Return the (X, Y) coordinate for the center point of the cell that contains the specified text.  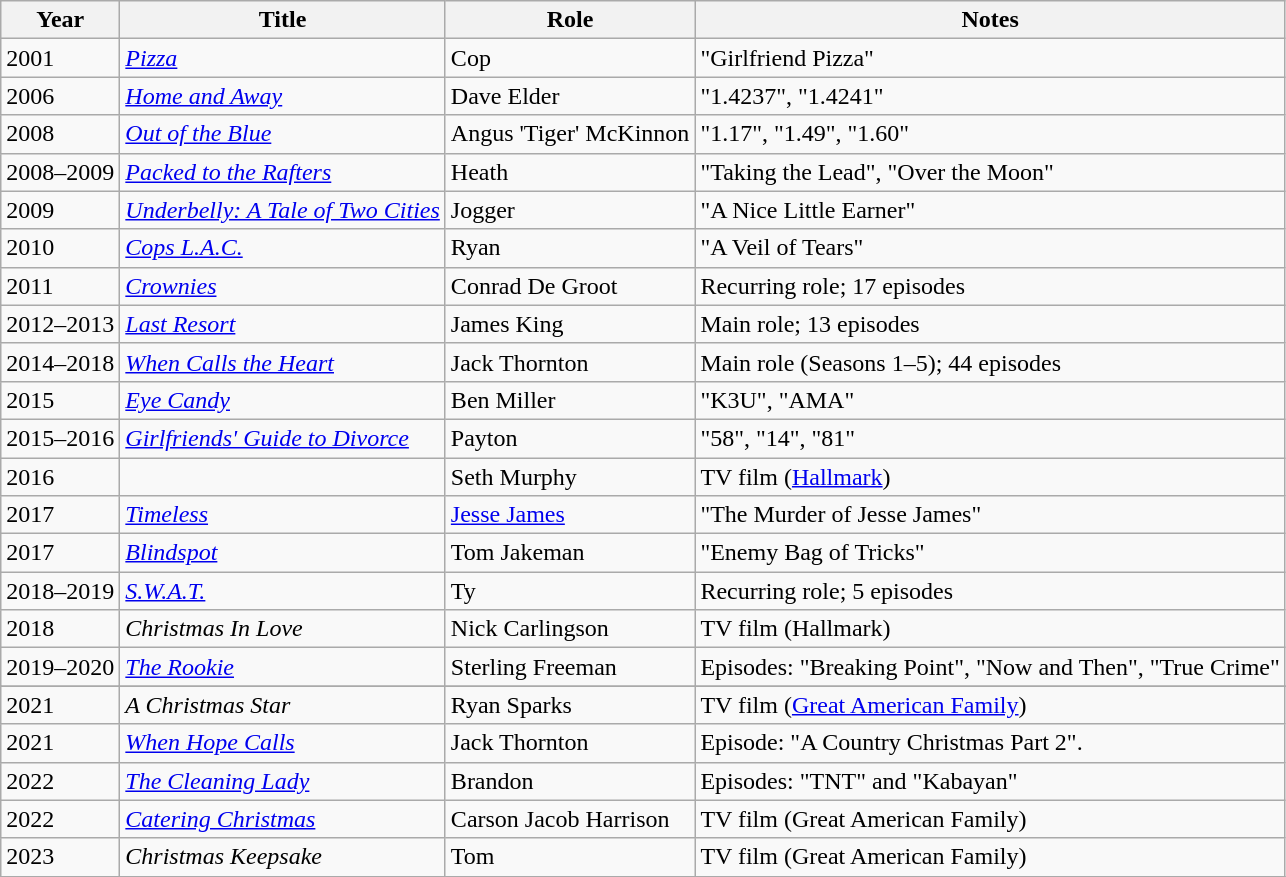
2015 (60, 400)
"K3U", "AMA" (990, 400)
2008 (60, 134)
Eye Candy (283, 400)
Ty (570, 591)
2011 (60, 286)
Underbelly: A Tale of Two Cities (283, 210)
Notes (990, 20)
2010 (60, 248)
2016 (60, 477)
"Enemy Bag of Tricks" (990, 553)
Recurring role; 17 episodes (990, 286)
Angus 'Tiger' McKinnon (570, 134)
Pizza (283, 58)
Year (60, 20)
Out of the Blue (283, 134)
Sterling Freeman (570, 667)
Seth Murphy (570, 477)
Episodes: "TNT" and "Kabayan" (990, 781)
Christmas Keepsake (283, 857)
S.W.A.T. (283, 591)
Ben Miller (570, 400)
When Hope Calls (283, 743)
2014–2018 (60, 362)
Dave Elder (570, 96)
Brandon (570, 781)
Ryan Sparks (570, 705)
Jogger (570, 210)
Tom Jakeman (570, 553)
"Taking the Lead", "Over the Moon" (990, 172)
2009 (60, 210)
Conrad De Groot (570, 286)
Girlfriends' Guide to Divorce (283, 438)
2023 (60, 857)
Payton (570, 438)
2012–2013 (60, 324)
Catering Christmas (283, 819)
2001 (60, 58)
"1.17", "1.49", "1.60" (990, 134)
The Rookie (283, 667)
Role (570, 20)
"A Veil of Tears" (990, 248)
Tom (570, 857)
Cop (570, 58)
"1.4237", "1.4241" (990, 96)
"Girlfriend Pizza" (990, 58)
Last Resort (283, 324)
Nick Carlingson (570, 629)
2018 (60, 629)
When Calls the Heart (283, 362)
Jesse James (570, 515)
Recurring role; 5 episodes (990, 591)
James King (570, 324)
A Christmas Star (283, 705)
"The Murder of Jesse James" (990, 515)
Crownies (283, 286)
Home and Away (283, 96)
Main role; 13 episodes (990, 324)
Christmas In Love (283, 629)
2008–2009 (60, 172)
Packed to the Rafters (283, 172)
2015–2016 (60, 438)
Cops L.A.C. (283, 248)
Title (283, 20)
Carson Jacob Harrison (570, 819)
"58", "14", "81" (990, 438)
Timeless (283, 515)
Episode: "A Country Christmas Part 2". (990, 743)
Ryan (570, 248)
2019–2020 (60, 667)
2018–2019 (60, 591)
Episodes: "Breaking Point", "Now and Then", "True Crime" (990, 667)
Blindspot (283, 553)
Main role (Seasons 1–5); 44 episodes (990, 362)
"A Nice Little Earner" (990, 210)
2006 (60, 96)
Heath (570, 172)
The Cleaning Lady (283, 781)
